Pinpoint the cell where the given text exists, returning its [X, Y] midpoint coordinate. 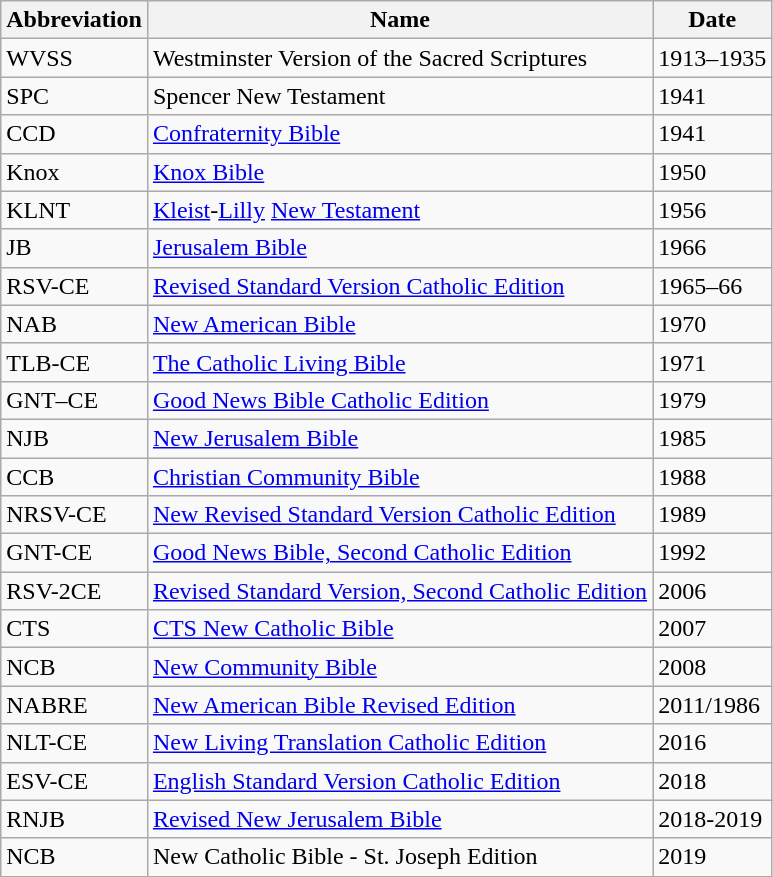
RSV-2CE [74, 591]
1985 [712, 438]
2018-2019 [712, 819]
CCD [74, 134]
1989 [712, 515]
Jerusalem Bible [400, 248]
1956 [712, 210]
Good News Bible Catholic Edition [400, 400]
WVSS [74, 58]
TLB-CE [74, 362]
Spencer New Testament [400, 96]
English Standard Version Catholic Edition [400, 781]
NJB [74, 438]
2019 [712, 857]
2011/1986 [712, 705]
1992 [712, 553]
Kleist-Lilly New Testament [400, 210]
Revised Standard Version Catholic Edition [400, 286]
New American Bible Revised Edition [400, 705]
NAB [74, 324]
2016 [712, 743]
1965–66 [712, 286]
Abbreviation [74, 20]
1950 [712, 172]
GNT–CE [74, 400]
Knox Bible [400, 172]
Knox [74, 172]
1913–1935 [712, 58]
NABRE [74, 705]
JB [74, 248]
Date [712, 20]
1966 [712, 248]
RSV-CE [74, 286]
Revised New Jerusalem Bible [400, 819]
1970 [712, 324]
Confraternity Bible [400, 134]
RNJB [74, 819]
New American Bible [400, 324]
NLT-CE [74, 743]
2018 [712, 781]
The Catholic Living Bible [400, 362]
CTS New Catholic Bible [400, 629]
2006 [712, 591]
Westminster Version of the Sacred Scriptures [400, 58]
Revised Standard Version, Second Catholic Edition [400, 591]
New Community Bible [400, 667]
GNT-CE [74, 553]
KLNT [74, 210]
Christian Community Bible [400, 477]
New Catholic Bible - St. Joseph Edition [400, 857]
2008 [712, 667]
Name [400, 20]
CCB [74, 477]
New Living Translation Catholic Edition [400, 743]
Good News Bible, Second Catholic Edition [400, 553]
SPC [74, 96]
ESV-CE [74, 781]
1979 [712, 400]
New Jerusalem Bible [400, 438]
1988 [712, 477]
CTS [74, 629]
1971 [712, 362]
2007 [712, 629]
NRSV-CE [74, 515]
New Revised Standard Version Catholic Edition [400, 515]
